Output the (X, Y) coordinate of the center of the cell containing the given text.  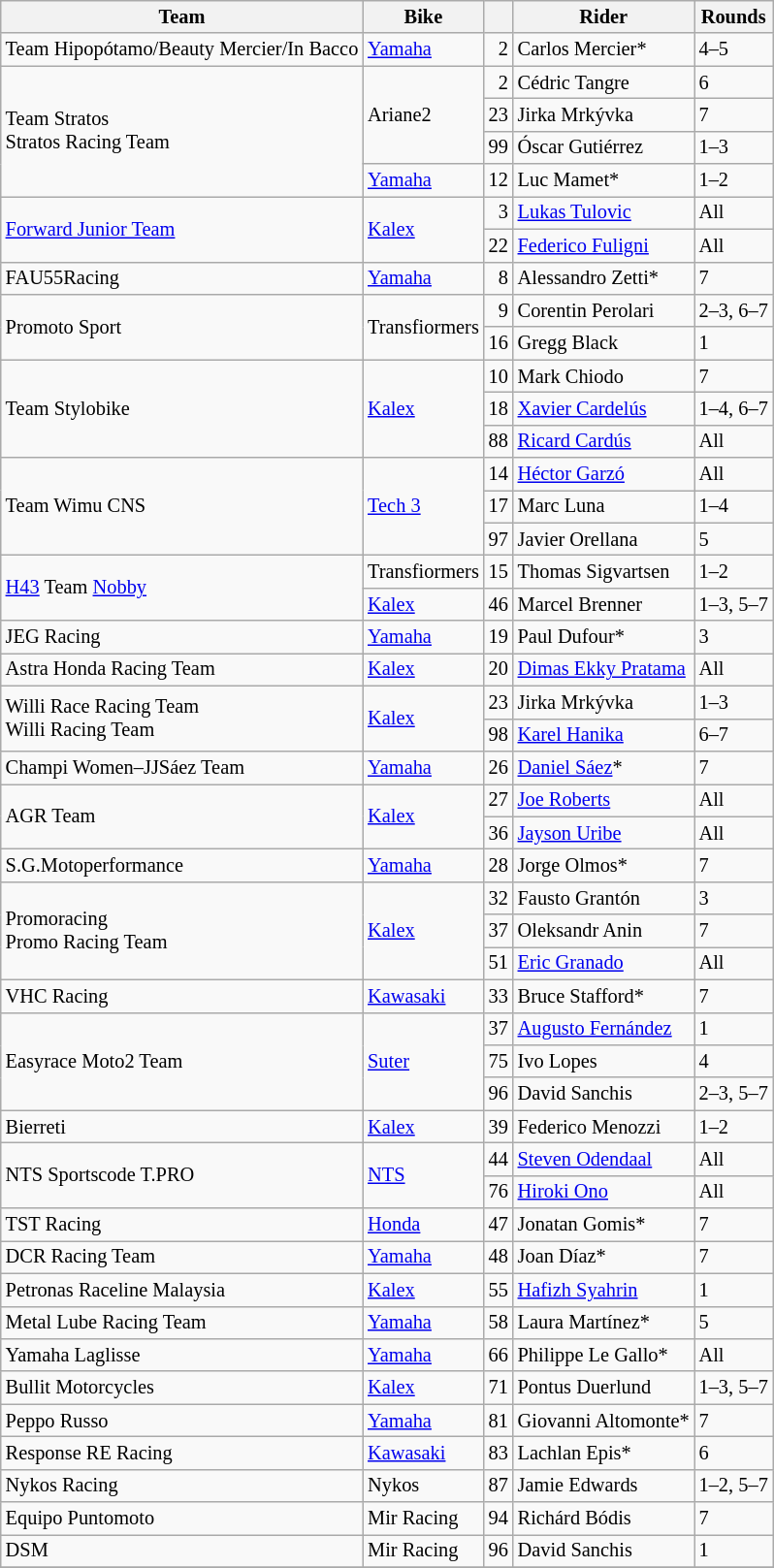
33 (499, 996)
88 (499, 441)
98 (499, 735)
Joan Díaz* (603, 1257)
Jayson Uribe (603, 833)
87 (499, 1486)
94 (499, 1519)
Team Wimu CNS (182, 506)
4 (733, 1061)
97 (499, 539)
Astra Honda Racing Team (182, 669)
Javier Orellana (603, 539)
Honda (423, 1225)
1–4 (733, 506)
28 (499, 865)
Rounds (733, 16)
Mark Chiodo (603, 376)
Bike (423, 16)
Cédric Tangre (603, 82)
Ricard Cardús (603, 441)
Federico Menozzi (603, 1127)
36 (499, 833)
DSM (182, 1551)
99 (499, 147)
18 (499, 408)
Laura Martínez* (603, 1323)
Easyrace Moto2 Team (182, 1061)
Alessandro Zetti* (603, 278)
NTS (423, 1175)
17 (499, 506)
Paul Dufour* (603, 637)
Promoto Sport (182, 326)
H43 Team Nobby (182, 588)
Eric Granado (603, 963)
6–7 (733, 735)
66 (499, 1355)
Hafizh Syahrin (603, 1290)
Oleksandr Anin (603, 931)
Óscar Gutiérrez (603, 147)
Giovanni Altomonte* (603, 1421)
15 (499, 571)
Fausto Grantón (603, 898)
VHC Racing (182, 996)
Bullit Motorcycles (182, 1388)
Suter (423, 1061)
Response RE Racing (182, 1453)
51 (499, 963)
Team Stratos Stratos Racing Team (182, 132)
Luc Mamet* (603, 180)
Yamaha Laglisse (182, 1355)
JEG Racing (182, 637)
Equipo Puntomoto (182, 1519)
22 (499, 245)
75 (499, 1061)
Metal Lube Racing Team (182, 1323)
2–3, 6–7 (733, 310)
Dimas Ekky Pratama (603, 669)
Joe Roberts (603, 800)
Federico Fuligni (603, 245)
Daniel Sáez* (603, 767)
26 (499, 767)
S.G.Motoperformance (182, 865)
Carlos Mercier* (603, 49)
20 (499, 669)
Jamie Edwards (603, 1486)
32 (499, 898)
Team (182, 16)
Lachlan Epis* (603, 1453)
Ariane2 (423, 114)
Willi Race Racing Team Willi Racing Team (182, 718)
16 (499, 343)
9 (499, 310)
Tech 3 (423, 506)
48 (499, 1257)
Rider (603, 16)
Petronas Raceline Malaysia (182, 1290)
71 (499, 1388)
1–2, 5–7 (733, 1486)
76 (499, 1192)
Karel Hanika (603, 735)
Ivo Lopes (603, 1061)
Peppo Russo (182, 1421)
Héctor Garzó (603, 474)
Nykos Racing (182, 1486)
Marcel Brenner (603, 604)
Corentin Perolari (603, 310)
Xavier Cardelús (603, 408)
FAU55Racing (182, 278)
Bruce Stafford* (603, 996)
DCR Racing Team (182, 1257)
Jorge Olmos* (603, 865)
NTS Sportscode T.PRO (182, 1175)
27 (499, 800)
83 (499, 1453)
2–3, 5–7 (733, 1094)
4–5 (733, 49)
Augusto Fernández (603, 1029)
Forward Junior Team (182, 229)
44 (499, 1159)
Hiroki Ono (603, 1192)
Promoracing Promo Racing Team (182, 931)
55 (499, 1290)
46 (499, 604)
39 (499, 1127)
12 (499, 180)
Steven Odendaal (603, 1159)
TST Racing (182, 1225)
19 (499, 637)
8 (499, 278)
Pontus Duerlund (603, 1388)
Richárd Bódis (603, 1519)
14 (499, 474)
Gregg Black (603, 343)
Marc Luna (603, 506)
Nykos (423, 1486)
Thomas Sigvartsen (603, 571)
AGR Team (182, 816)
Champi Women–JJSáez Team (182, 767)
1–4, 6–7 (733, 408)
Team Stylobike (182, 409)
81 (499, 1421)
Team Hipopótamo/Beauty Mercier/In Bacco (182, 49)
10 (499, 376)
Lukas Tulovic (603, 212)
Philippe Le Gallo* (603, 1355)
Jonatan Gomis* (603, 1225)
58 (499, 1323)
47 (499, 1225)
Bierreti (182, 1127)
